Pinpoint the cell where the given text exists, returning its (x, y) midpoint coordinate. 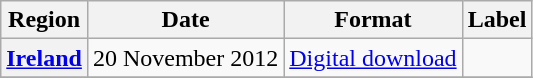
Date (185, 20)
Ireland (44, 58)
20 November 2012 (185, 58)
Label (497, 20)
Region (44, 20)
Format (373, 20)
Digital download (373, 58)
